Extract the [x, y] coordinate from the center of the cell holding the provided text.  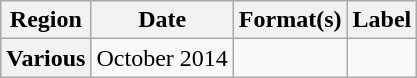
Region [46, 20]
October 2014 [162, 58]
Various [46, 58]
Label [382, 20]
Format(s) [290, 20]
Date [162, 20]
